Determine the (X, Y) coordinate at the center of the cell enclosing the given text.  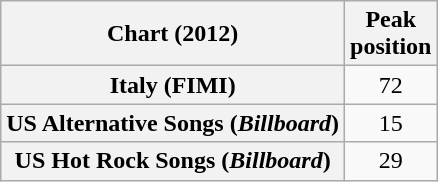
29 (391, 161)
US Alternative Songs (Billboard) (173, 123)
72 (391, 85)
US Hot Rock Songs (Billboard) (173, 161)
Peakposition (391, 34)
15 (391, 123)
Chart (2012) (173, 34)
Italy (FIMI) (173, 85)
